Search for the cell housing the specified text and yield its [X, Y] center coordinate. 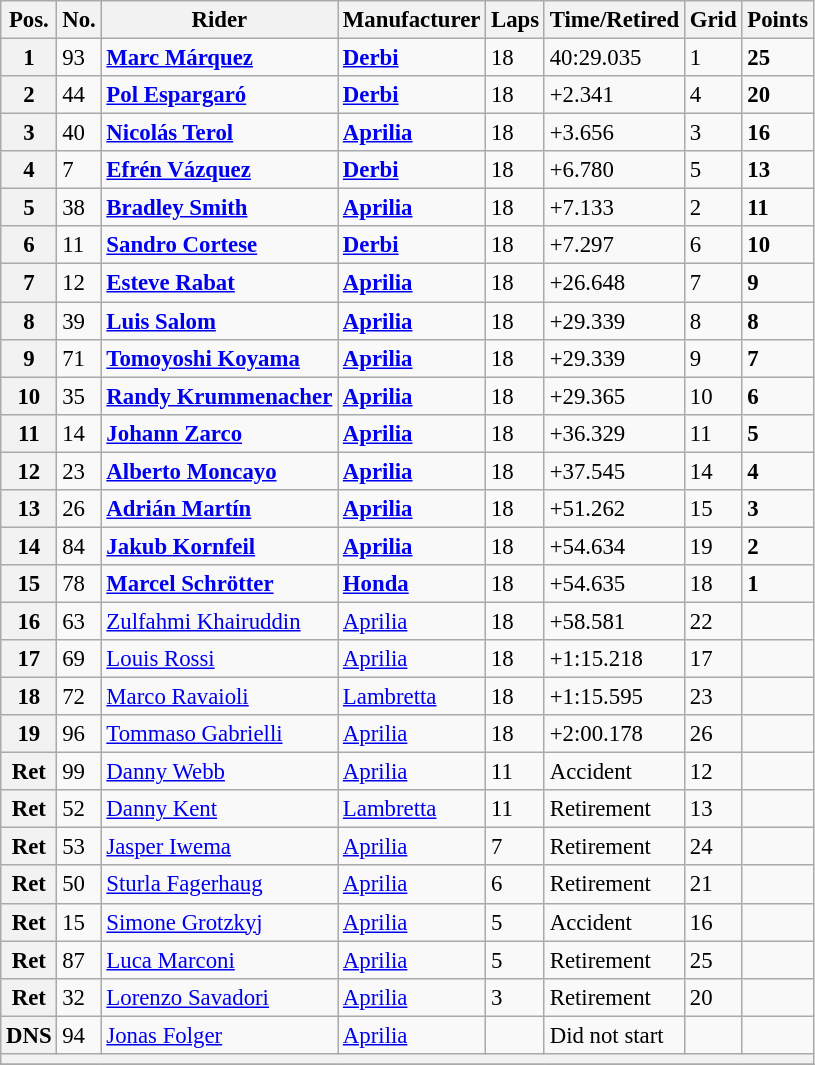
+54.634 [614, 546]
+36.329 [614, 433]
63 [79, 621]
40 [79, 133]
71 [79, 358]
+7.133 [614, 208]
Sturla Fagerhaug [220, 885]
53 [79, 847]
Marcel Schrötter [220, 584]
Bradley Smith [220, 208]
+2:00.178 [614, 734]
+58.581 [614, 621]
Grid [712, 20]
35 [79, 396]
Lorenzo Savadori [220, 997]
Manufacturer [412, 20]
87 [79, 960]
50 [79, 885]
+51.262 [614, 509]
Tomoyoshi Koyama [220, 358]
Did not start [614, 1035]
+3.656 [614, 133]
Marc Márquez [220, 58]
32 [79, 997]
Marco Ravaioli [220, 697]
84 [79, 546]
72 [79, 697]
Efrén Vázquez [220, 170]
21 [712, 885]
+1:15.595 [614, 697]
Danny Webb [220, 772]
Jonas Folger [220, 1035]
Sandro Cortese [220, 245]
+2.341 [614, 95]
Randy Krummenacher [220, 396]
93 [79, 58]
+6.780 [614, 170]
99 [79, 772]
24 [712, 847]
78 [79, 584]
Simone Grotzkyj [220, 922]
+1:15.218 [614, 659]
Pol Espargaró [220, 95]
DNS [29, 1035]
Jakub Kornfeil [220, 546]
+26.648 [614, 283]
Adrián Martín [220, 509]
Laps [516, 20]
Points [778, 20]
Nicolás Terol [220, 133]
96 [79, 734]
Johann Zarco [220, 433]
+29.365 [614, 396]
Luis Salom [220, 321]
Honda [412, 584]
+7.297 [614, 245]
69 [79, 659]
+37.545 [614, 471]
Tommaso Gabrielli [220, 734]
40:29.035 [614, 58]
Jasper Iwema [220, 847]
Rider [220, 20]
Luca Marconi [220, 960]
52 [79, 809]
Esteve Rabat [220, 283]
Danny Kent [220, 809]
Zulfahmi Khairuddin [220, 621]
Alberto Moncayo [220, 471]
22 [712, 621]
+54.635 [614, 584]
38 [79, 208]
No. [79, 20]
39 [79, 321]
94 [79, 1035]
Pos. [29, 20]
44 [79, 95]
Time/Retired [614, 20]
Louis Rossi [220, 659]
